Find where the given text appears and provide that cell's center as [x, y] coordinate. 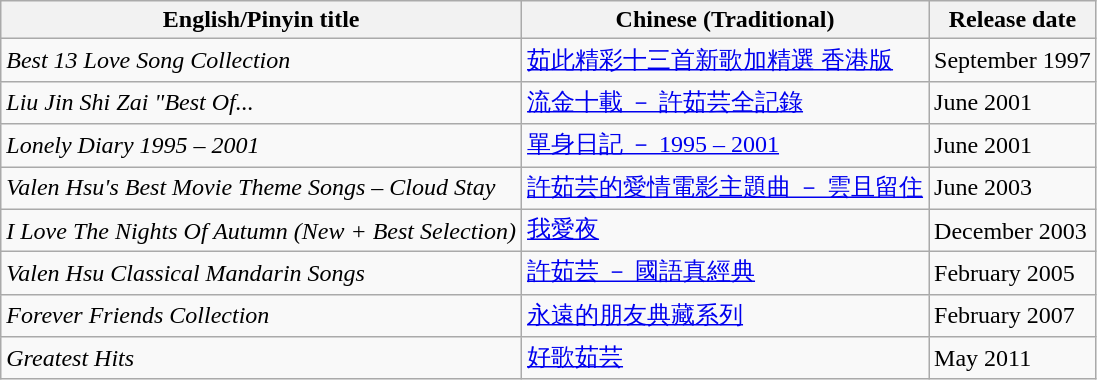
Greatest Hits [262, 358]
Best 13 Love Song Collection [262, 60]
好歌茹芸 [726, 358]
I Love The Nights Of Autumn (New + Best Selection) [262, 230]
Chinese (Traditional) [726, 20]
June 2003 [1013, 188]
單身日記 － 1995 – 2001 [726, 146]
我愛夜 [726, 230]
May 2011 [1013, 358]
February 2007 [1013, 316]
Valen Hsu's Best Movie Theme Songs – Cloud Stay [262, 188]
December 2003 [1013, 230]
September 1997 [1013, 60]
Lonely Diary 1995 – 2001 [262, 146]
流金十載 － 許茹芸全記錄 [726, 102]
許茹芸 － 國語真經典 [726, 274]
English/Pinyin title [262, 20]
February 2005 [1013, 274]
永遠的朋友典藏系列 [726, 316]
Release date [1013, 20]
茹此精彩十三首新歌加精選 香港版 [726, 60]
許茹芸的愛情電影主題曲 － 雲且留住 [726, 188]
Forever Friends Collection [262, 316]
Liu Jin Shi Zai "Best Of... [262, 102]
Valen Hsu Classical Mandarin Songs [262, 274]
